Extract the [X, Y] coordinate from the center of the cell holding the provided text.  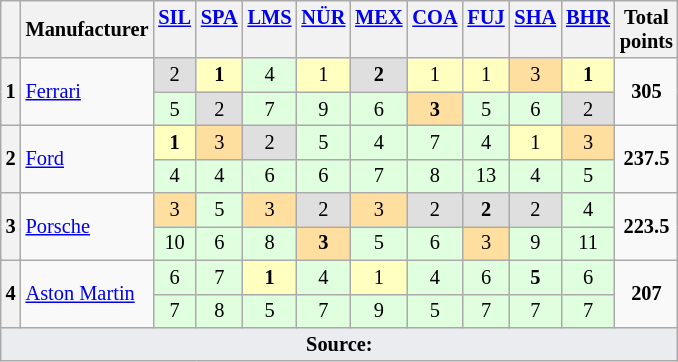
LMS [270, 29]
NÜR [323, 29]
Aston Martin [88, 294]
Ford [88, 158]
SHA [536, 29]
SIL [174, 29]
COA [434, 29]
223.5 [646, 226]
10 [174, 243]
Ferrari [88, 92]
207 [646, 294]
Source: [340, 344]
Manufacturer [88, 29]
13 [486, 176]
FUJ [486, 29]
BHR [588, 29]
Totalpoints [646, 29]
Porsche [88, 226]
237.5 [646, 158]
SPA [220, 29]
305 [646, 92]
MEX [378, 29]
11 [588, 243]
